Capture the cell that displays the provided text and extract its [x, y] central coordinate. 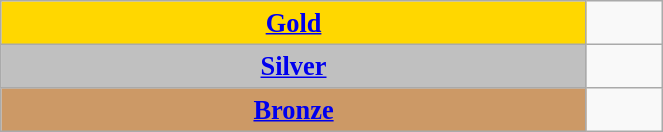
Silver [294, 66]
Gold [294, 22]
Bronze [294, 109]
